Extract the (X, Y) coordinate from the center of the cell holding the provided text.  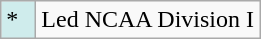
* (18, 20)
Led NCAA Division I (148, 20)
